Provide the [X, Y] coordinate of the cell's center where the given text is located.  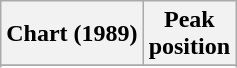
Chart (1989) [72, 34]
Peakposition [189, 34]
